For the text-containing cell, return its midpoint in (x, y) coordinate format. 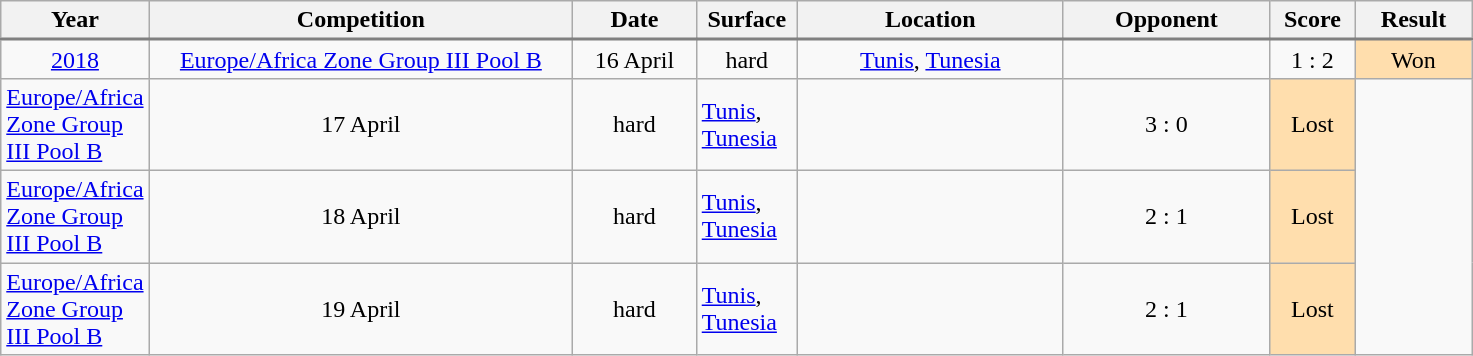
1 : 2 (1312, 60)
16 April (635, 60)
Year (75, 20)
17 April (361, 124)
Date (635, 20)
18 April (361, 216)
Surface (746, 20)
Result (1413, 20)
19 April (361, 308)
2018 (75, 60)
3 : 0 (1166, 124)
Score (1312, 20)
Location (930, 20)
Competition (361, 20)
Won (1413, 60)
Opponent (1166, 20)
